Search for the cell housing the specified text and yield its [x, y] center coordinate. 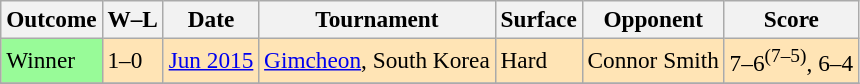
7–6(7–5), 6–4 [791, 60]
1–0 [132, 60]
Jun 2015 [210, 60]
Connor Smith [653, 60]
W–L [132, 19]
Surface [538, 19]
Score [791, 19]
Hard [538, 60]
Gimcheon, South Korea [377, 60]
Outcome [52, 19]
Winner [52, 60]
Opponent [653, 19]
Date [210, 19]
Tournament [377, 19]
